Output the (x, y) coordinate of the center of the cell containing the given text.  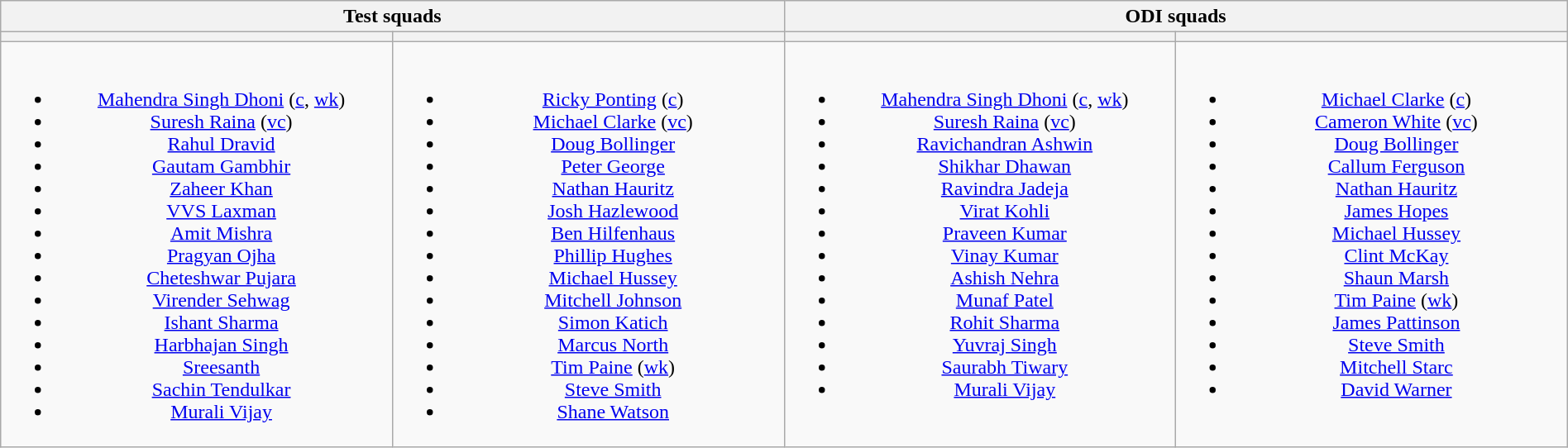
ODI squads (1176, 17)
Test squads (392, 17)
